Capture the cell that displays the provided text and extract its (x, y) central coordinate. 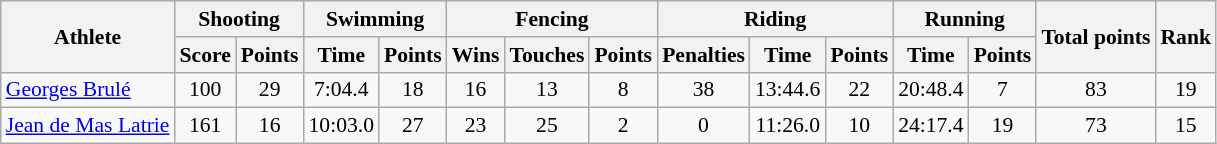
Fencing (552, 19)
Georges Brulé (88, 90)
27 (413, 126)
73 (1096, 126)
0 (704, 126)
8 (623, 90)
10 (859, 126)
Wins (476, 55)
13 (546, 90)
7 (1003, 90)
161 (206, 126)
Riding (775, 19)
Swimming (376, 19)
18 (413, 90)
13:44.6 (788, 90)
20:48.4 (930, 90)
Running (964, 19)
Athlete (88, 36)
38 (704, 90)
29 (270, 90)
10:03.0 (342, 126)
100 (206, 90)
Shooting (240, 19)
Touches (546, 55)
83 (1096, 90)
15 (1186, 126)
23 (476, 126)
11:26.0 (788, 126)
Score (206, 55)
25 (546, 126)
Total points (1096, 36)
22 (859, 90)
Jean de Mas Latrie (88, 126)
Penalties (704, 55)
2 (623, 126)
7:04.4 (342, 90)
24:17.4 (930, 126)
Rank (1186, 36)
